Find where the given text appears and provide that cell's center as (X, Y) coordinate. 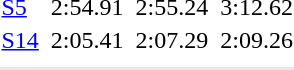
S14 (20, 40)
2:05.41 (87, 40)
2:07.29 (172, 40)
